Capture the cell that displays the provided text and extract its (X, Y) central coordinate. 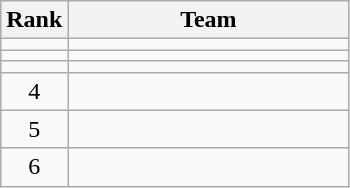
5 (34, 129)
6 (34, 167)
4 (34, 91)
Rank (34, 20)
Team (208, 20)
